Return the [X, Y] coordinate for the center point of the cell that contains the specified text.  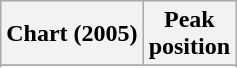
Chart (2005) [72, 34]
Peakposition [189, 34]
